Locate the cell with the specified text and output its [x, y] center coordinate. 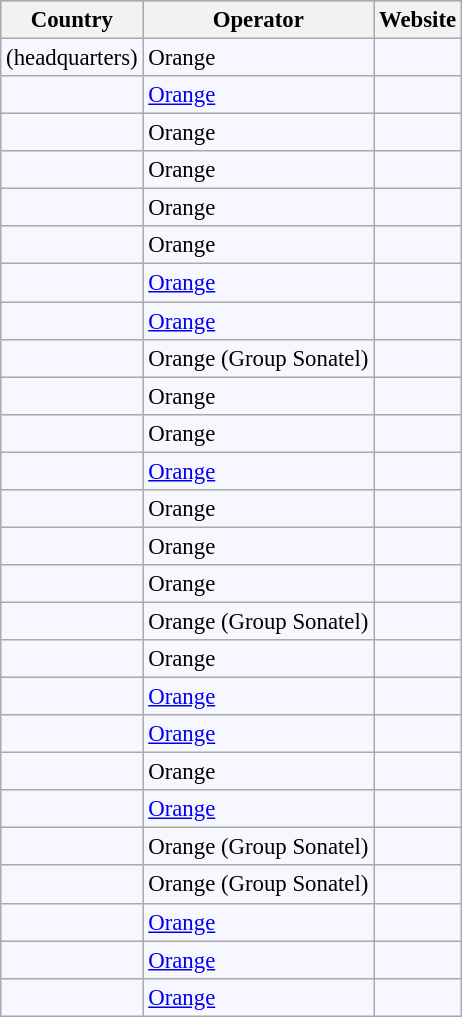
(headquarters) [72, 58]
Operator [258, 20]
Website [418, 20]
Country [72, 20]
